Provide the [x, y] coordinate of the cell's center where the given text is located.  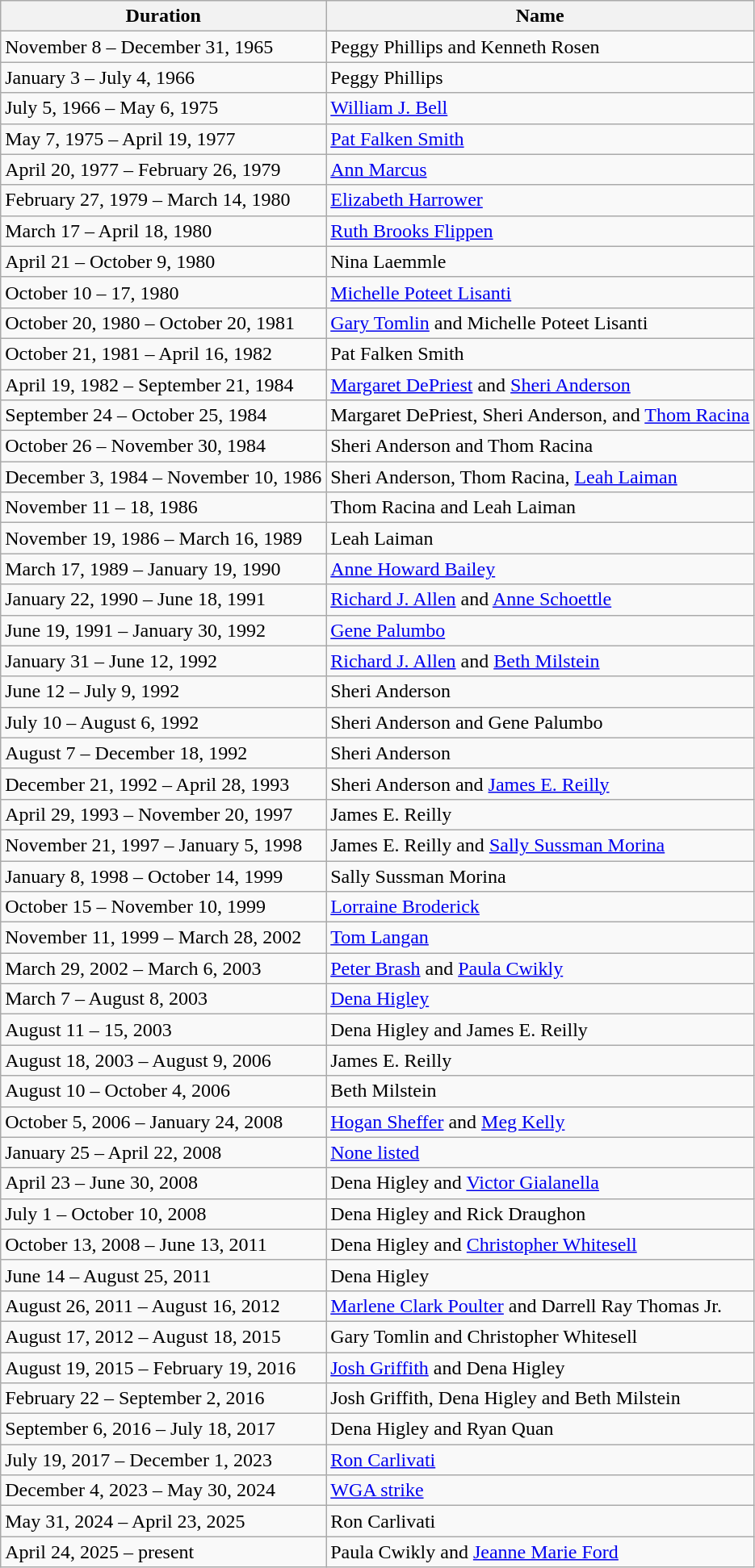
September 24 – October 25, 1984 [163, 416]
October 5, 2006 – January 24, 2008 [163, 1122]
Peggy Phillips [540, 77]
Michelle Poteet Lisanti [540, 292]
January 25 – April 22, 2008 [163, 1152]
Hogan Sheffer and Meg Kelly [540, 1122]
April 20, 1977 – February 26, 1979 [163, 169]
October 26 – November 30, 1984 [163, 446]
James E. Reilly and Sally Sussman Morina [540, 845]
Anne Howard Bailey [540, 569]
July 1 – October 10, 2008 [163, 1214]
August 11 – 15, 2003 [163, 1030]
December 4, 2023 – May 30, 2024 [163, 1491]
April 23 – June 30, 2008 [163, 1183]
June 14 – August 25, 2011 [163, 1275]
January 22, 1990 – June 18, 1991 [163, 600]
Josh Griffith, Dena Higley and Beth Milstein [540, 1399]
March 29, 2002 – March 6, 2003 [163, 968]
Richard J. Allen and Anne Schoettle [540, 600]
None listed [540, 1152]
Name [540, 16]
November 11 – 18, 1986 [163, 508]
February 22 – September 2, 2016 [163, 1399]
Elizabeth Harrower [540, 200]
August 26, 2011 – August 16, 2012 [163, 1306]
January 8, 1998 – October 14, 1999 [163, 876]
Sheri Anderson and James E. Reilly [540, 784]
Dena Higley and Ryan Quan [540, 1429]
Sheri Anderson and Thom Racina [540, 446]
December 3, 1984 – November 10, 1986 [163, 477]
August 7 – December 18, 1992 [163, 753]
Marlene Clark Poulter and Darrell Ray Thomas Jr. [540, 1306]
November 21, 1997 – January 5, 1998 [163, 845]
Paula Cwikly and Jeanne Marie Ford [540, 1552]
November 8 – December 31, 1965 [163, 47]
Thom Racina and Leah Laiman [540, 508]
Gary Tomlin and Michelle Poteet Lisanti [540, 323]
August 18, 2003 – August 9, 2006 [163, 1060]
Josh Griffith and Dena Higley [540, 1368]
September 6, 2016 – July 18, 2017 [163, 1429]
Sally Sussman Morina [540, 876]
October 13, 2008 – June 13, 2011 [163, 1244]
May 31, 2024 – April 23, 2025 [163, 1521]
November 11, 1999 – March 28, 2002 [163, 938]
July 10 – August 6, 1992 [163, 722]
Lorraine Broderick [540, 907]
Richard J. Allen and Beth Milstein [540, 661]
Beth Milstein [540, 1091]
Ruth Brooks Flippen [540, 231]
Tom Langan [540, 938]
Sheri Anderson, Thom Racina, Leah Laiman [540, 477]
May 7, 1975 – April 19, 1977 [163, 139]
Sheri Anderson and Gene Palumbo [540, 722]
July 19, 2017 – December 1, 2023 [163, 1460]
Peggy Phillips and Kenneth Rosen [540, 47]
Leah Laiman [540, 538]
Dena Higley and Christopher Whitesell [540, 1244]
March 17 – April 18, 1980 [163, 231]
July 5, 1966 – May 6, 1975 [163, 108]
December 21, 1992 – April 28, 1993 [163, 784]
April 24, 2025 – present [163, 1552]
April 19, 1982 – September 21, 1984 [163, 385]
Margaret DePriest and Sheri Anderson [540, 385]
Gary Tomlin and Christopher Whitesell [540, 1336]
November 19, 1986 – March 16, 1989 [163, 538]
April 29, 1993 – November 20, 1997 [163, 814]
June 19, 1991 – January 30, 1992 [163, 630]
Dena Higley and Victor Gialanella [540, 1183]
March 17, 1989 – January 19, 1990 [163, 569]
Nina Laemmle [540, 261]
October 21, 1981 – April 16, 1982 [163, 353]
January 3 – July 4, 1966 [163, 77]
Peter Brash and Paula Cwikly [540, 968]
January 31 – June 12, 1992 [163, 661]
August 10 – October 4, 2006 [163, 1091]
August 17, 2012 – August 18, 2015 [163, 1336]
February 27, 1979 – March 14, 1980 [163, 200]
October 15 – November 10, 1999 [163, 907]
WGA strike [540, 1491]
June 12 – July 9, 1992 [163, 692]
William J. Bell [540, 108]
Duration [163, 16]
October 20, 1980 – October 20, 1981 [163, 323]
March 7 – August 8, 2003 [163, 999]
August 19, 2015 – February 19, 2016 [163, 1368]
Ann Marcus [540, 169]
Dena Higley and Rick Draughon [540, 1214]
October 10 – 17, 1980 [163, 292]
April 21 – October 9, 1980 [163, 261]
Gene Palumbo [540, 630]
Margaret DePriest, Sheri Anderson, and Thom Racina [540, 416]
Dena Higley and James E. Reilly [540, 1030]
